Identify which cell holds the provided text, then report its (x, y) central coordinate. 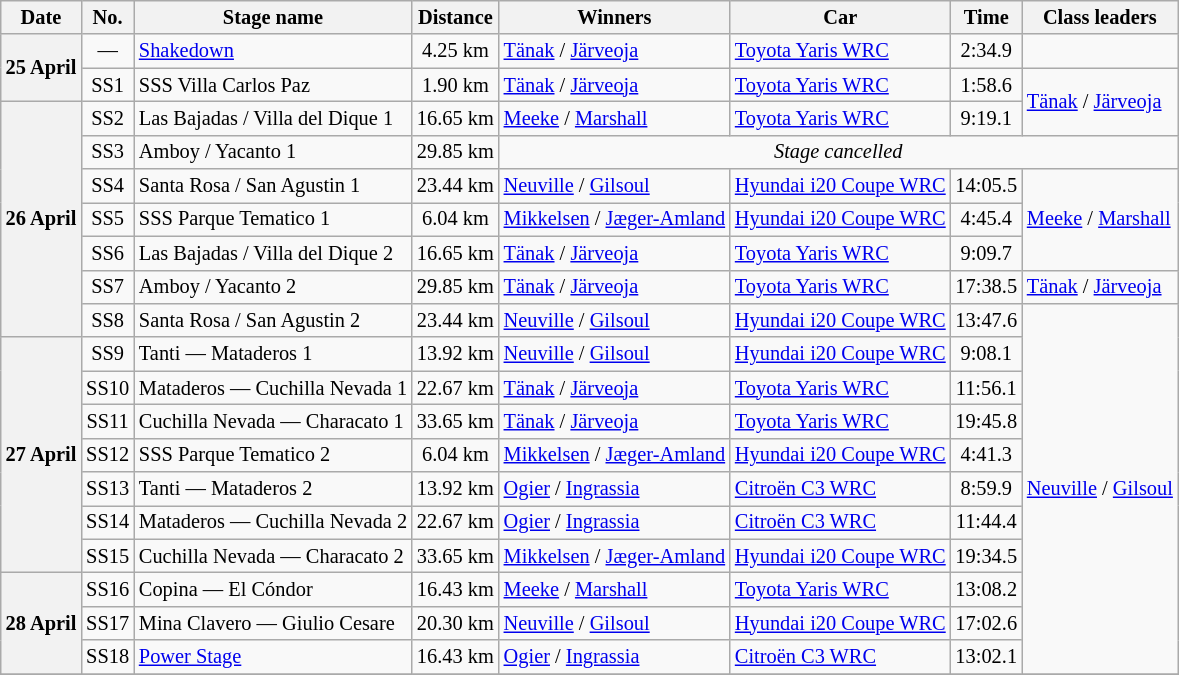
SS18 (108, 657)
17:38.5 (986, 287)
19:45.8 (986, 421)
Mataderos — Cuchilla Nevada 1 (273, 388)
SS4 (108, 186)
SS14 (108, 522)
Santa Rosa / San Agustin 1 (273, 186)
SS5 (108, 219)
Mataderos — Cuchilla Nevada 2 (273, 522)
Date (41, 17)
26 April (41, 219)
4:45.4 (986, 219)
SS2 (108, 118)
Cuchilla Nevada — Characato 1 (273, 421)
Time (986, 17)
2:34.9 (986, 51)
1:58.6 (986, 85)
Distance (456, 17)
11:56.1 (986, 388)
14:05.5 (986, 186)
SS1 (108, 85)
SS11 (108, 421)
13:08.2 (986, 589)
25 April (41, 68)
28 April (41, 622)
Winners (614, 17)
Power Stage (273, 657)
Class leaders (1100, 17)
20.30 km (456, 623)
Mina Clavero — Giulio Cesare (273, 623)
SS17 (108, 623)
Copina — El Cóndor (273, 589)
No. (108, 17)
8:59.9 (986, 489)
4:41.3 (986, 455)
SS9 (108, 354)
Santa Rosa / San Agustin 2 (273, 320)
Tanti — Mataderos 2 (273, 489)
SS12 (108, 455)
Amboy / Yacanto 2 (273, 287)
SS13 (108, 489)
SS3 (108, 152)
SS10 (108, 388)
17:02.6 (986, 623)
SSS Parque Tematico 2 (273, 455)
11:44.4 (986, 522)
Las Bajadas / Villa del Dique 2 (273, 253)
9:09.7 (986, 253)
Cuchilla Nevada — Characato 2 (273, 556)
13:47.6 (986, 320)
1.90 km (456, 85)
27 April (41, 455)
Shakedown (273, 51)
SSS Parque Tematico 1 (273, 219)
Amboy / Yacanto 1 (273, 152)
SS7 (108, 287)
Car (840, 17)
Stage cancelled (838, 152)
— (108, 51)
SS16 (108, 589)
SS8 (108, 320)
9:19.1 (986, 118)
19:34.5 (986, 556)
SS6 (108, 253)
Tanti — Mataderos 1 (273, 354)
Stage name (273, 17)
Las Bajadas / Villa del Dique 1 (273, 118)
SSS Villa Carlos Paz (273, 85)
13:02.1 (986, 657)
4.25 km (456, 51)
9:08.1 (986, 354)
SS15 (108, 556)
